Provide the [x, y] coordinate of the cell's center where the given text is located.  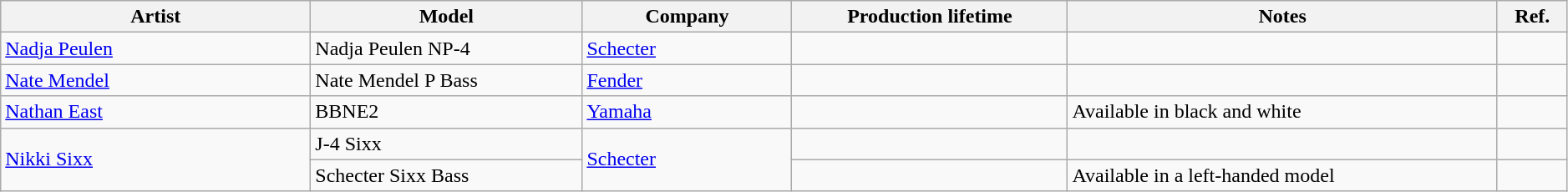
Nate Mendel [155, 80]
Yamaha [687, 112]
Model [446, 17]
Schecter Sixx Bass [446, 175]
Fender [687, 80]
Production lifetime [930, 17]
Nadja Peulen NP-4 [446, 48]
Artist [155, 17]
Notes [1282, 17]
Nadja Peulen [155, 48]
Company [687, 17]
BBNE2 [446, 112]
Nathan East [155, 112]
Ref. [1532, 17]
J-4 Sixx [446, 144]
Nikki Sixx [155, 159]
Available in a left-handed model [1282, 175]
Nate Mendel P Bass [446, 80]
Available in black and white [1282, 112]
